Capture the cell that displays the provided text and extract its (x, y) central coordinate. 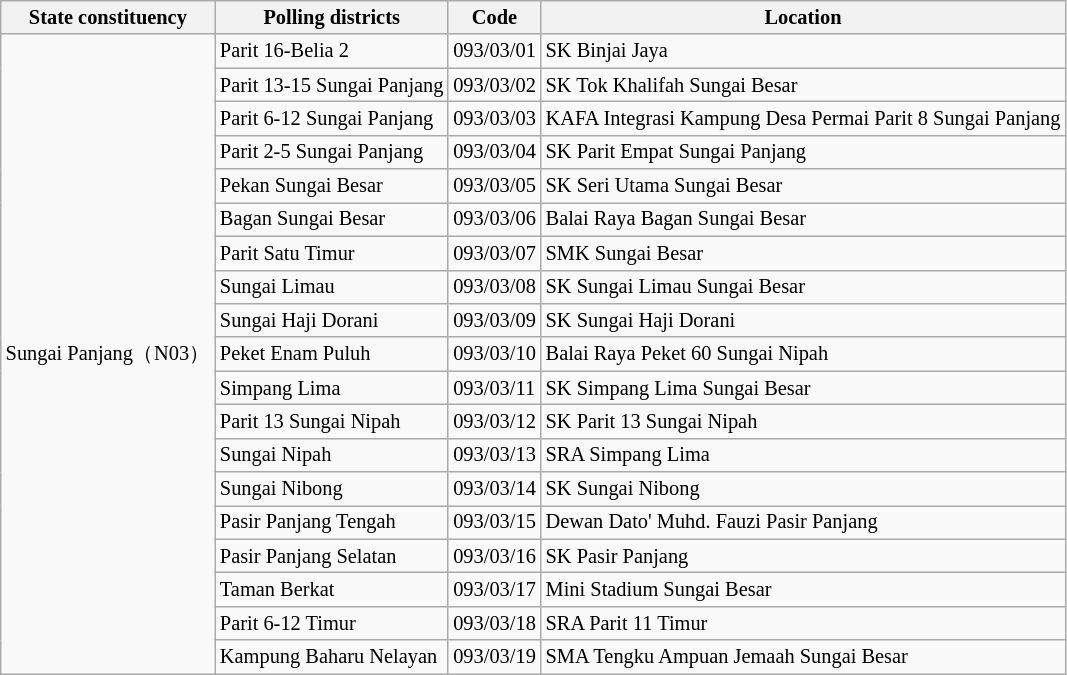
SK Binjai Jaya (804, 51)
Dewan Dato' Muhd. Fauzi Pasir Panjang (804, 522)
Sungai Nibong (332, 489)
093/03/13 (494, 455)
State constituency (108, 17)
093/03/03 (494, 118)
093/03/10 (494, 354)
093/03/15 (494, 522)
093/03/14 (494, 489)
SMK Sungai Besar (804, 253)
093/03/05 (494, 186)
Sungai Haji Dorani (332, 320)
093/03/17 (494, 589)
Bagan Sungai Besar (332, 219)
Sungai Panjang（N03） (108, 354)
Balai Raya Bagan Sungai Besar (804, 219)
Pasir Panjang Selatan (332, 556)
093/03/16 (494, 556)
KAFA Integrasi Kampung Desa Permai Parit 8 Sungai Panjang (804, 118)
Taman Berkat (332, 589)
Sungai Limau (332, 287)
Parit 13-15 Sungai Panjang (332, 85)
Pasir Panjang Tengah (332, 522)
SK Tok Khalifah Sungai Besar (804, 85)
SK Pasir Panjang (804, 556)
Code (494, 17)
SRA Parit 11 Timur (804, 623)
093/03/11 (494, 388)
Parit 6-12 Sungai Panjang (332, 118)
093/03/18 (494, 623)
Simpang Lima (332, 388)
093/03/02 (494, 85)
093/03/09 (494, 320)
093/03/06 (494, 219)
093/03/01 (494, 51)
Parit Satu Timur (332, 253)
SK Seri Utama Sungai Besar (804, 186)
Polling districts (332, 17)
Parit 2-5 Sungai Panjang (332, 152)
SMA Tengku Ampuan Jemaah Sungai Besar (804, 657)
SK Parit 13 Sungai Nipah (804, 421)
SRA Simpang Lima (804, 455)
Parit 6-12 Timur (332, 623)
SK Simpang Lima Sungai Besar (804, 388)
SK Sungai Haji Dorani (804, 320)
093/03/12 (494, 421)
SK Parit Empat Sungai Panjang (804, 152)
Balai Raya Peket 60 Sungai Nipah (804, 354)
093/03/19 (494, 657)
Parit 13 Sungai Nipah (332, 421)
Kampung Baharu Nelayan (332, 657)
093/03/07 (494, 253)
SK Sungai Nibong (804, 489)
Parit 16-Belia 2 (332, 51)
SK Sungai Limau Sungai Besar (804, 287)
093/03/04 (494, 152)
Sungai Nipah (332, 455)
093/03/08 (494, 287)
Pekan Sungai Besar (332, 186)
Mini Stadium Sungai Besar (804, 589)
Peket Enam Puluh (332, 354)
Location (804, 17)
